Identify which cell holds the provided text, then report its (x, y) central coordinate. 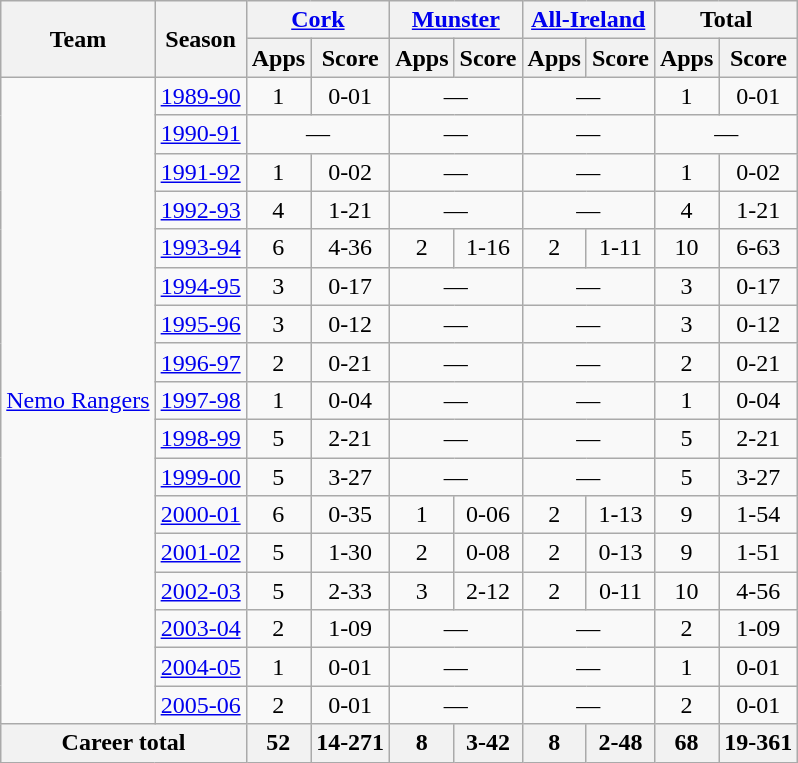
3-42 (488, 743)
0-08 (488, 553)
0-11 (620, 591)
1-11 (620, 248)
4-56 (758, 591)
14-271 (350, 743)
1989-90 (200, 96)
1995-96 (200, 324)
2002-03 (200, 591)
2005-06 (200, 705)
1993-94 (200, 248)
0-06 (488, 515)
Total (726, 20)
1990-91 (200, 134)
2-48 (620, 743)
68 (686, 743)
1-30 (350, 553)
All-Ireland (588, 20)
0-35 (350, 515)
0-13 (620, 553)
2001-02 (200, 553)
19-361 (758, 743)
Munster (456, 20)
2-12 (488, 591)
Team (78, 39)
1991-92 (200, 172)
Season (200, 39)
2004-05 (200, 667)
2000-01 (200, 515)
1997-98 (200, 400)
1-54 (758, 515)
1992-93 (200, 210)
2003-04 (200, 629)
Nemo Rangers (78, 400)
1-51 (758, 553)
1994-95 (200, 286)
1996-97 (200, 362)
Cork (318, 20)
1998-99 (200, 438)
1-16 (488, 248)
2-33 (350, 591)
1-13 (620, 515)
4-36 (350, 248)
1999-00 (200, 477)
6-63 (758, 248)
Career total (124, 743)
52 (278, 743)
